Identify which cell holds the provided text, then report its [x, y] central coordinate. 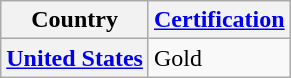
United States [75, 58]
Certification [219, 20]
Gold [219, 58]
Country [75, 20]
